Extract the [x, y] coordinate from the center of the cell holding the provided text.  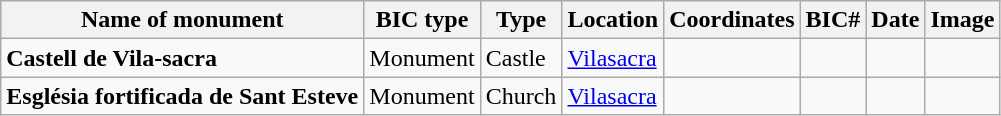
Església fortificada de Sant Esteve [182, 96]
Location [613, 20]
Church [521, 96]
Name of monument [182, 20]
Image [962, 20]
Date [896, 20]
Coordinates [732, 20]
Type [521, 20]
BIC type [422, 20]
Castell de Vila-sacra [182, 58]
Castle [521, 58]
BIC# [833, 20]
